Capture the cell that displays the provided text and extract its [X, Y] central coordinate. 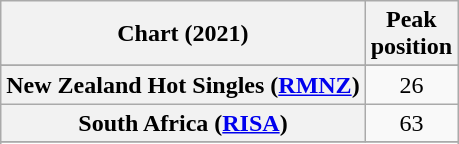
Chart (2021) [183, 34]
26 [411, 85]
South Africa (RISA) [183, 123]
New Zealand Hot Singles (RMNZ) [183, 85]
63 [411, 123]
Peakposition [411, 34]
